From the cell containing the given text, extract its center point as (X, Y) coordinate. 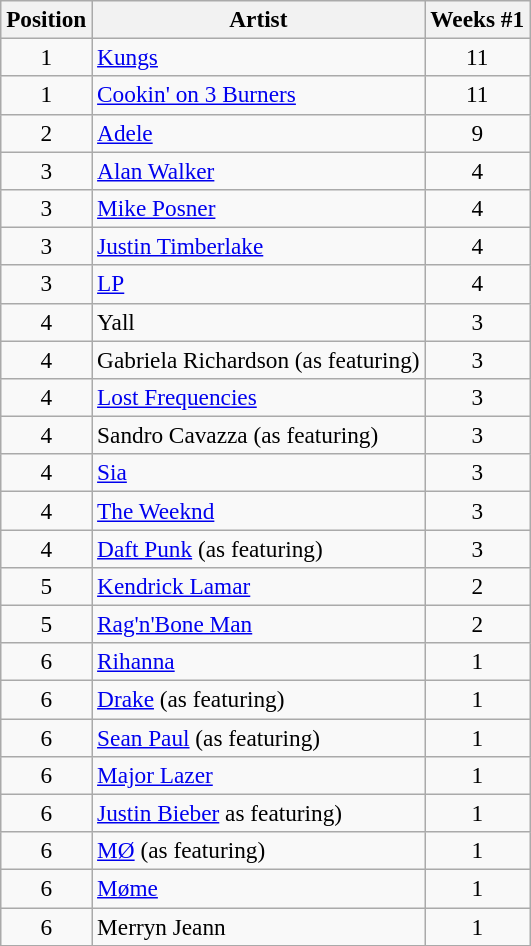
Weeks #1 (478, 19)
Lost Frequencies (258, 397)
Yall (258, 322)
Alan Walker (258, 170)
9 (478, 133)
Møme (258, 888)
Kendrick Lamar (258, 586)
Mike Posner (258, 208)
Artist (258, 19)
Sia (258, 473)
Sandro Cavazza (as featuring) (258, 435)
Gabriela Richardson (as featuring) (258, 359)
Cookin' on 3 Burners (258, 95)
Adele (258, 133)
Daft Punk (as featuring) (258, 548)
Rihanna (258, 662)
Position (46, 19)
LP (258, 284)
Drake (as featuring) (258, 699)
Merryn Jeann (258, 926)
Justin Bieber as featuring) (258, 813)
Major Lazer (258, 775)
The Weeknd (258, 510)
Sean Paul (as featuring) (258, 737)
Kungs (258, 57)
MØ (as featuring) (258, 850)
Justin Timberlake (258, 246)
Rag'n'Bone Man (258, 624)
